Output the [x, y] coordinate of the center of the cell containing the given text.  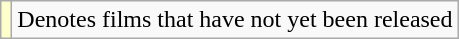
Denotes films that have not yet been released [235, 20]
